For the text-containing cell, return its midpoint in (x, y) coordinate format. 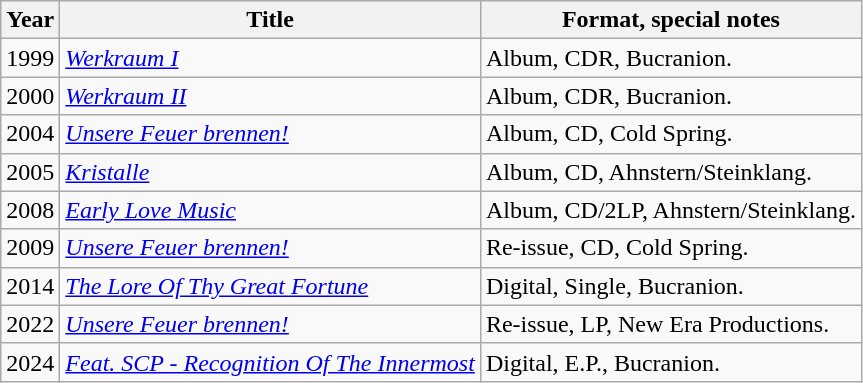
Werkraum I (270, 58)
1999 (30, 58)
Kristalle (270, 172)
2004 (30, 134)
Year (30, 20)
Werkraum II (270, 96)
Title (270, 20)
2008 (30, 210)
Feat. SCP - Recognition Of The Innermost (270, 362)
Album, CD/2LP, Ahnstern/Steinklang. (670, 210)
2005 (30, 172)
Album, CD, Cold Spring. (670, 134)
The Lore Of Thy Great Fortune (270, 286)
Early Love Music (270, 210)
Re-issue, CD, Cold Spring. (670, 248)
Digital, E.P., Bucranion. (670, 362)
Album, CD, Ahnstern/Steinklang. (670, 172)
2014 (30, 286)
2009 (30, 248)
2024 (30, 362)
Format, special notes (670, 20)
Digital, Single, Bucranion. (670, 286)
2000 (30, 96)
Re-issue, LP, New Era Productions. (670, 324)
2022 (30, 324)
